Search for the cell housing the specified text and yield its (X, Y) center coordinate. 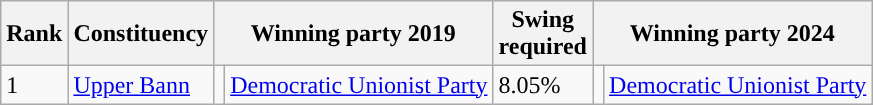
Upper Bann (141, 85)
Constituency (141, 34)
Rank (34, 34)
8.05% (543, 85)
1 (34, 85)
Swing required (543, 34)
Winning party 2019 (354, 34)
Winning party 2024 (732, 34)
